Provide the (x, y) coordinate of the cell's center where the given text is located.  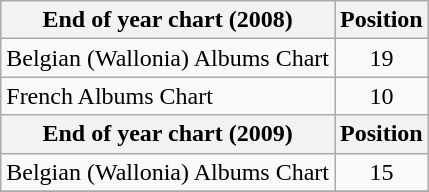
15 (381, 172)
19 (381, 58)
End of year chart (2009) (168, 134)
French Albums Chart (168, 96)
End of year chart (2008) (168, 20)
10 (381, 96)
